Find where the given text appears and provide that cell's center as (X, Y) coordinate. 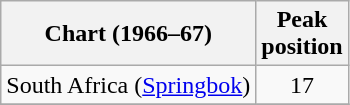
Chart (1966–67) (128, 34)
17 (302, 85)
South Africa (Springbok) (128, 85)
Peakposition (302, 34)
